From the cell containing the given text, extract its center point as [X, Y] coordinate. 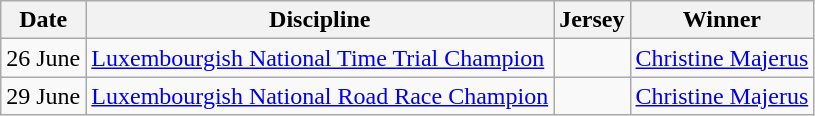
Date [44, 20]
Luxembourgish National Time Trial Champion [320, 58]
Jersey [592, 20]
Winner [722, 20]
26 June [44, 58]
Discipline [320, 20]
Luxembourgish National Road Race Champion [320, 96]
29 June [44, 96]
